Find where the given text appears and provide that cell's center as [X, Y] coordinate. 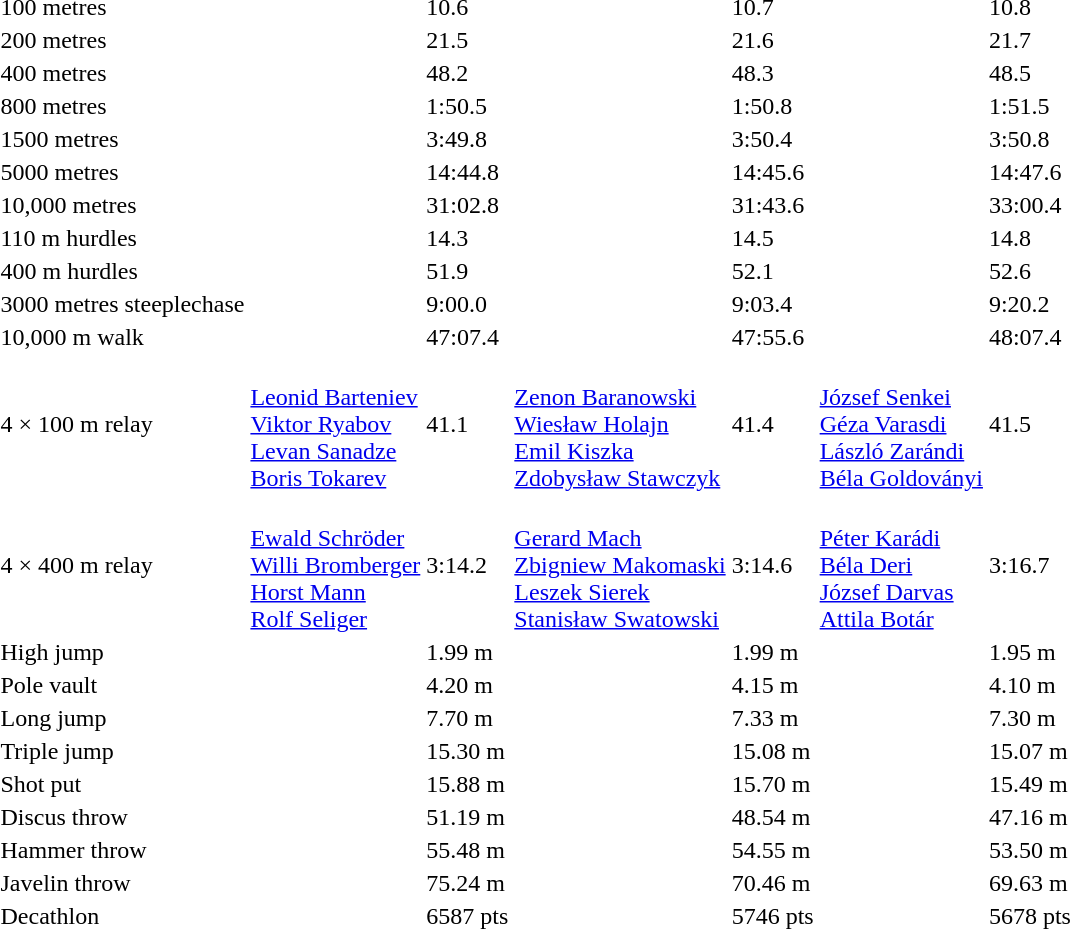
3:14.6 [772, 565]
15.70 m [772, 784]
70.46 m [772, 883]
9:00.0 [468, 304]
15.88 m [468, 784]
47:07.4 [468, 337]
3:49.8 [468, 139]
52.1 [772, 271]
4.20 m [468, 685]
48.3 [772, 73]
51.9 [468, 271]
József SenkeiGéza VarasdiLászló ZarándiBéla Goldoványi [901, 424]
1:50.5 [468, 106]
21.5 [468, 40]
48.2 [468, 73]
75.24 m [468, 883]
Zenon BaranowskiWiesław HolajnEmil KiszkaZdobysław Stawczyk [620, 424]
3:50.4 [772, 139]
14.3 [468, 238]
31:43.6 [772, 205]
31:02.8 [468, 205]
1:50.8 [772, 106]
Gerard MachZbigniew MakomaskiLeszek SierekStanisław Swatowski [620, 565]
15.30 m [468, 751]
55.48 m [468, 850]
41.1 [468, 424]
21.6 [772, 40]
7.33 m [772, 718]
Ewald SchröderWilli BrombergerHorst MannRolf Seliger [336, 565]
Péter KarádiBéla DeriJózsef DarvasAttila Botár [901, 565]
Leonid BartenievViktor RyabovLevan SanadzeBoris Tokarev [336, 424]
15.08 m [772, 751]
47:55.6 [772, 337]
7.70 m [468, 718]
51.19 m [468, 817]
14:45.6 [772, 172]
3:14.2 [468, 565]
9:03.4 [772, 304]
14:44.8 [468, 172]
14.5 [772, 238]
48.54 m [772, 817]
41.4 [772, 424]
54.55 m [772, 850]
4.15 m [772, 685]
